Provide the [x, y] coordinate of the cell's center where the given text is located.  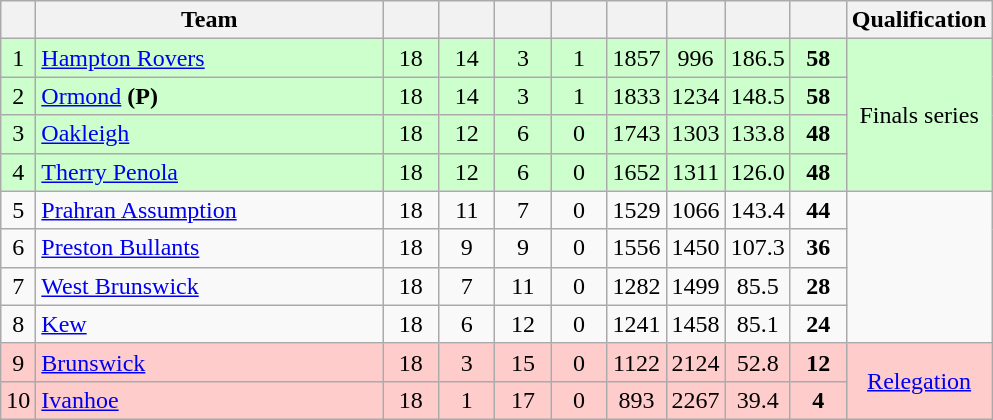
893 [636, 400]
8 [18, 324]
2 [18, 96]
1122 [636, 362]
36 [818, 248]
39.4 [758, 400]
24 [818, 324]
107.3 [758, 248]
Finals series [919, 115]
Qualification [919, 20]
1499 [696, 286]
Relegation [919, 381]
1458 [696, 324]
148.5 [758, 96]
1066 [696, 210]
1450 [696, 248]
1234 [696, 96]
Therry Penola [210, 172]
1833 [636, 96]
Brunswick [210, 362]
Prahran Assumption [210, 210]
Preston Bullants [210, 248]
28 [818, 286]
Oakleigh [210, 134]
52.8 [758, 362]
2124 [696, 362]
1652 [636, 172]
Ivanhoe [210, 400]
186.5 [758, 58]
West Brunswick [210, 286]
Team [210, 20]
1857 [636, 58]
1743 [636, 134]
2267 [696, 400]
1311 [696, 172]
15 [523, 362]
Hampton Rovers [210, 58]
143.4 [758, 210]
1241 [636, 324]
1556 [636, 248]
44 [818, 210]
996 [696, 58]
17 [523, 400]
1529 [636, 210]
10 [18, 400]
5 [18, 210]
Kew [210, 324]
126.0 [758, 172]
Ormond (P) [210, 96]
133.8 [758, 134]
85.1 [758, 324]
1282 [636, 286]
1303 [696, 134]
85.5 [758, 286]
